Pinpoint the cell where the given text exists, returning its [X, Y] midpoint coordinate. 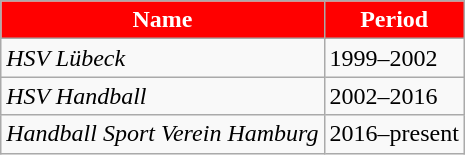
Period [394, 20]
Name [162, 20]
Handball Sport Verein Hamburg [162, 134]
2002–2016 [394, 96]
HSV Handball [162, 96]
1999–2002 [394, 58]
HSV Lübeck [162, 58]
2016–present [394, 134]
